Scan for the cell matching the given text and deliver its (X, Y) coordinate at center. 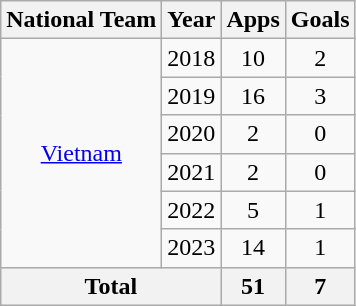
2019 (192, 96)
National Team (82, 20)
Apps (253, 20)
Goals (320, 20)
2020 (192, 134)
16 (253, 96)
2023 (192, 248)
2018 (192, 58)
3 (320, 96)
Vietnam (82, 153)
Year (192, 20)
5 (253, 210)
14 (253, 248)
Total (111, 286)
10 (253, 58)
7 (320, 286)
2021 (192, 172)
2022 (192, 210)
51 (253, 286)
